Capture the cell that displays the provided text and extract its [X, Y] central coordinate. 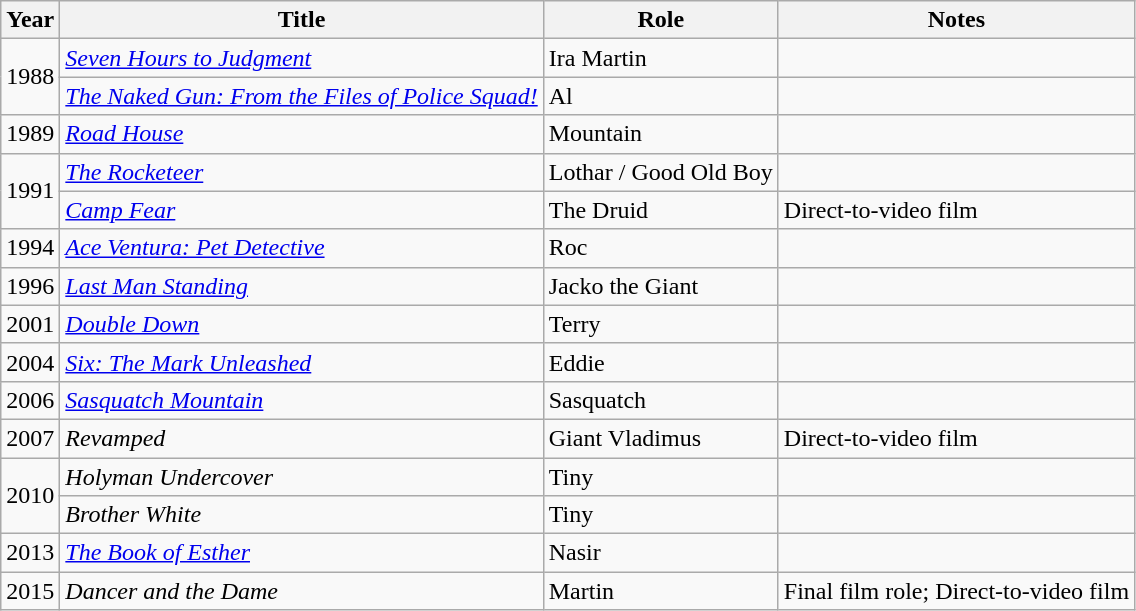
Jacko the Giant [660, 286]
2007 [30, 438]
Eddie [660, 362]
Giant Vladimus [660, 438]
Seven Hours to Judgment [302, 58]
Last Man Standing [302, 286]
Martin [660, 591]
Dancer and the Dame [302, 591]
Roc [660, 248]
Revamped [302, 438]
Camp Fear [302, 210]
2015 [30, 591]
1996 [30, 286]
1991 [30, 191]
1989 [30, 134]
Sasquatch [660, 400]
Road House [302, 134]
1988 [30, 77]
The Rocketeer [302, 172]
1994 [30, 248]
Lothar / Good Old Boy [660, 172]
The Druid [660, 210]
Role [660, 20]
Sasquatch Mountain [302, 400]
Terry [660, 324]
Nasir [660, 553]
Mountain [660, 134]
Title [302, 20]
The Book of Esther [302, 553]
The Naked Gun: From the Files of Police Squad! [302, 96]
Six: The Mark Unleashed [302, 362]
Holyman Undercover [302, 477]
Year [30, 20]
Double Down [302, 324]
2001 [30, 324]
Brother White [302, 515]
Notes [956, 20]
2013 [30, 553]
2010 [30, 496]
Final film role; Direct-to-video film [956, 591]
Ira Martin [660, 58]
2004 [30, 362]
Al [660, 96]
Ace Ventura: Pet Detective [302, 248]
2006 [30, 400]
